Detect which cell encompasses the target text, then output its (x, y) center coordinate. 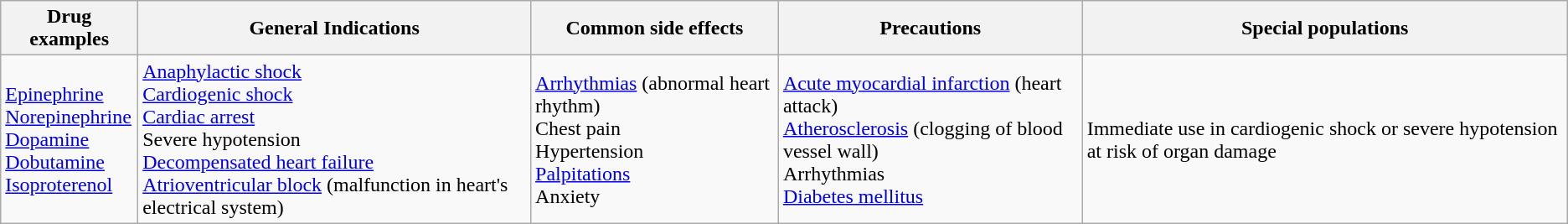
Immediate use in cardiogenic shock or severe hypotension at risk of organ damage (1325, 139)
Arrhythmias (abnormal heart rhythm)Chest painHypertensionPalpitationsAnxiety (655, 139)
Precautions (930, 29)
General Indications (335, 29)
Acute myocardial infarction (heart attack)Atherosclerosis (clogging of blood vessel wall)ArrhythmiasDiabetes mellitus (930, 139)
Special populations (1325, 29)
Drug examples (70, 29)
EpinephrineNorepinephrineDopamineDobutamineIsoproterenol (70, 139)
Common side effects (655, 29)
